Return the (X, Y) coordinate for the center point of the cell that contains the specified text.  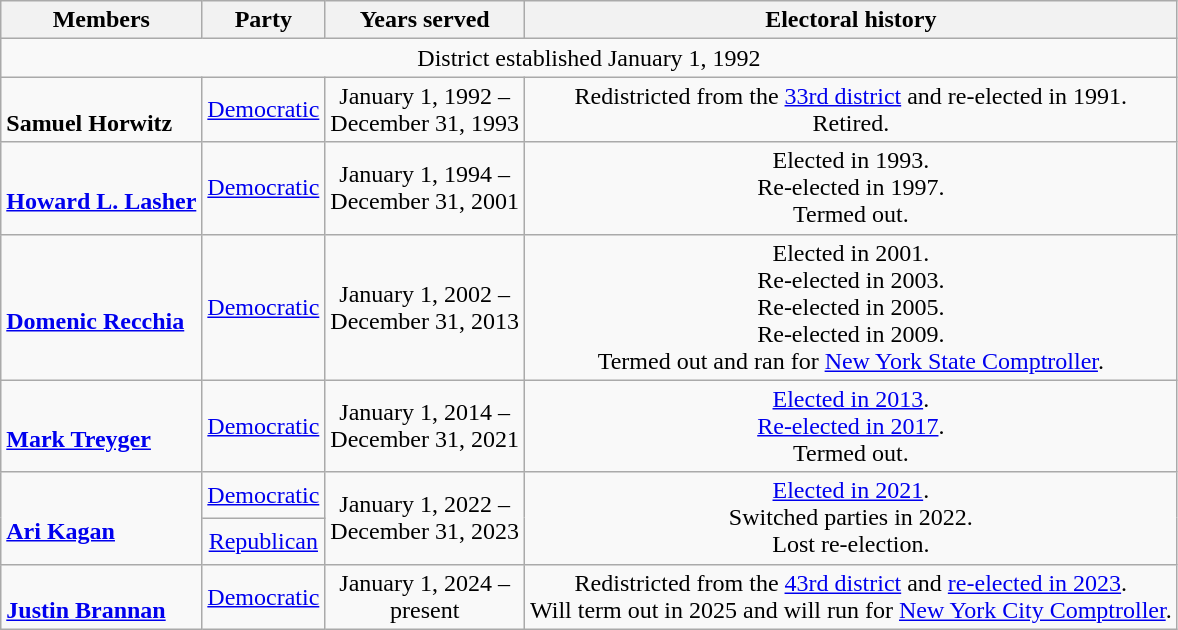
January 1, 2002 – December 31, 2013 (425, 307)
Years served (425, 20)
Redistricted from the 43rd district and re-elected in 2023.Will term out in 2025 and will run for New York City Comptroller. (850, 596)
Elected in 2001. Re-elected in 2003. Re-elected in 2005. Re-elected in 2009. Termed out and ran for New York State Comptroller. (850, 307)
Elected in 1993. Re-elected in 1997. Termed out. (850, 188)
Elected in 2013. Re-elected in 2017. Termed out. (850, 426)
Howard L. Lasher (102, 188)
Mark Treyger (102, 426)
Samuel Horwitz (102, 110)
January 1, 2014 – December 31, 2021 (425, 426)
Republican (264, 541)
District established January 1, 1992 (589, 58)
Party (264, 20)
January 1, 2024 – present (425, 596)
January 1, 1992 – December 31, 1993 (425, 110)
Ari Kagan (102, 518)
Electoral history (850, 20)
January 1, 2022 – December 31, 2023 (425, 518)
Elected in 2021. Switched parties in 2022. Lost re-election. (850, 518)
Members (102, 20)
January 1, 1994 – December 31, 2001 (425, 188)
Justin Brannan (102, 596)
Redistricted from the 33rd district and re-elected in 1991. Retired. (850, 110)
Domenic Recchia (102, 307)
